Pinpoint the cell where the given text exists, returning its [X, Y] midpoint coordinate. 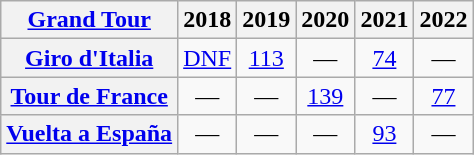
Tour de France [90, 96]
113 [266, 58]
Vuelta a España [90, 134]
2019 [266, 20]
139 [326, 96]
2020 [326, 20]
2021 [384, 20]
DNF [208, 58]
77 [444, 96]
74 [384, 58]
2022 [444, 20]
2018 [208, 20]
Grand Tour [90, 20]
Giro d'Italia [90, 58]
93 [384, 134]
